Find where the given text appears and provide that cell's center as [X, Y] coordinate. 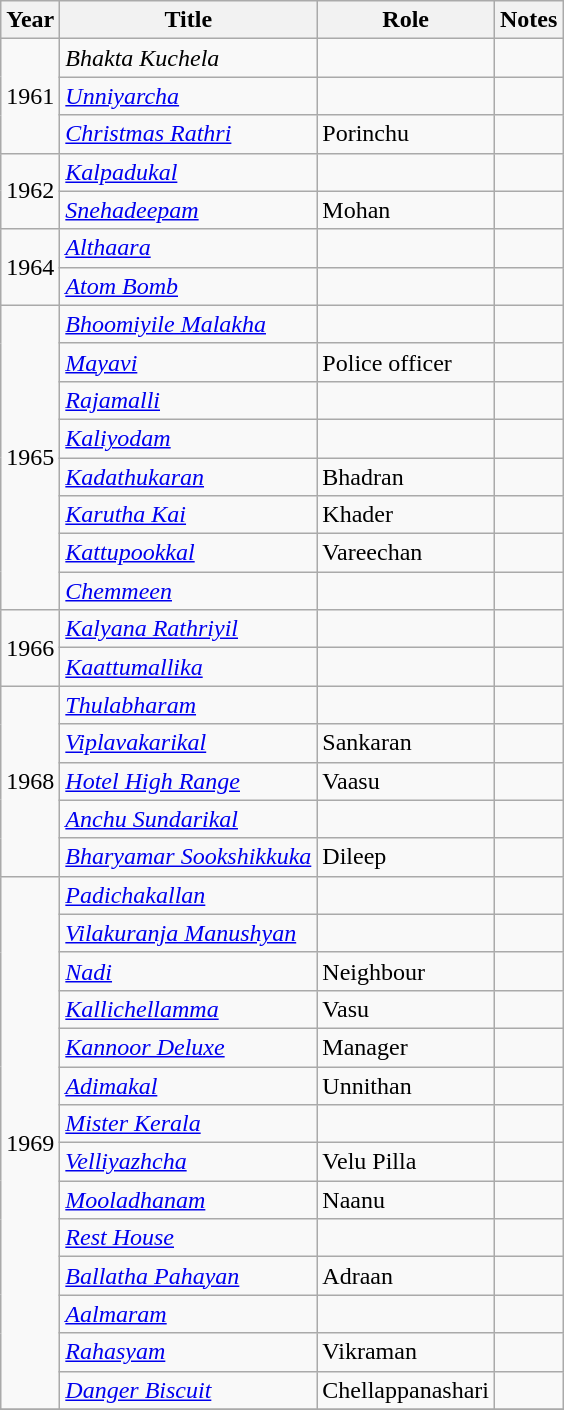
Khader [406, 515]
Notes [529, 20]
Kadathukaran [188, 477]
1962 [30, 191]
1965 [30, 457]
Viplavakarikal [188, 743]
Velu Pilla [406, 1162]
Dileep [406, 857]
Padichakallan [188, 895]
Mohan [406, 210]
Kalyana Rathriyil [188, 629]
Sankaran [406, 743]
Police officer [406, 362]
Kaattumallika [188, 667]
Hotel High Range [188, 781]
Christmas Rathri [188, 134]
Bhadran [406, 477]
Snehadeepam [188, 210]
Bhakta Kuchela [188, 58]
Kaliyodam [188, 438]
1961 [30, 96]
Kannoor Deluxe [188, 1047]
Rajamalli [188, 400]
Adraan [406, 1276]
Mayavi [188, 362]
Chellappanashari [406, 1390]
1969 [30, 1142]
Porinchu [406, 134]
Kattupookkal [188, 553]
Nadi [188, 971]
Vaasu [406, 781]
Unnithan [406, 1085]
Year [30, 20]
Chemmeen [188, 591]
Bharyamar Sookshikkuka [188, 857]
Role [406, 20]
Neighbour [406, 971]
Thulabharam [188, 705]
1966 [30, 648]
Atom Bomb [188, 286]
1964 [30, 267]
Unniyarcha [188, 96]
Velliyazhcha [188, 1162]
Vareechan [406, 553]
Vasu [406, 1009]
Vikraman [406, 1352]
Anchu Sundarikal [188, 819]
Title [188, 20]
Danger Biscuit [188, 1390]
Ballatha Pahayan [188, 1276]
Bhoomiyile Malakha [188, 324]
Kalpadukal [188, 172]
Karutha Kai [188, 515]
Kallichellamma [188, 1009]
Manager [406, 1047]
Althaara [188, 248]
Rahasyam [188, 1352]
Mister Kerala [188, 1124]
Vilakuranja Manushyan [188, 933]
Aalmaram [188, 1314]
Mooladhanam [188, 1200]
Rest House [188, 1238]
1968 [30, 781]
Adimakal [188, 1085]
Naanu [406, 1200]
